Search for the cell housing the specified text and yield its (X, Y) center coordinate. 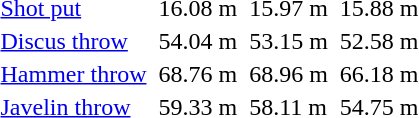
68.76 m (198, 74)
53.15 m (289, 41)
54.04 m (198, 41)
68.96 m (289, 74)
